Scan for the cell matching the given text and deliver its (X, Y) coordinate at center. 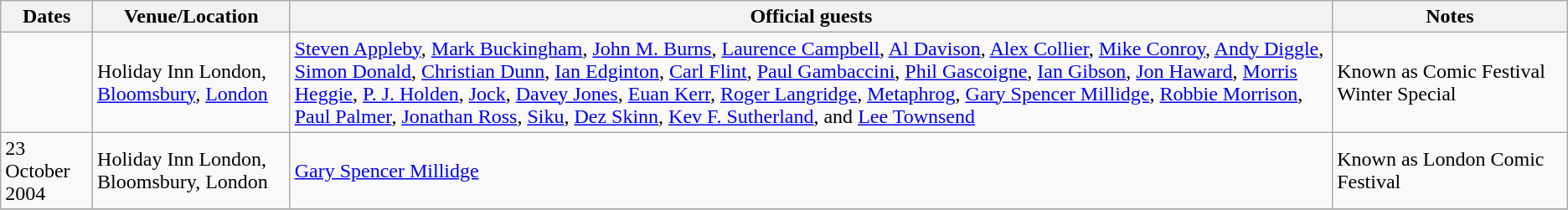
Dates (47, 17)
Venue/Location (192, 17)
23 October 2004 (47, 171)
Gary Spencer Millidge (811, 171)
Known as London Comic Festival (1451, 171)
Notes (1451, 17)
Known as Comic Festival Winter Special (1451, 82)
Official guests (811, 17)
